Extract the (x, y) coordinate from the center of the cell holding the provided text.  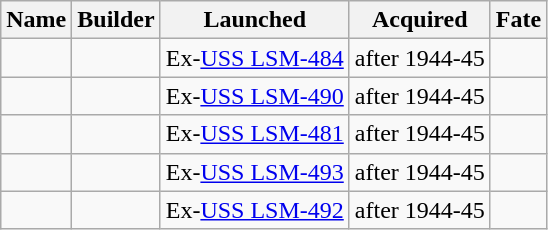
Ex-USS LSM-481 (254, 134)
Ex-USS LSM-492 (254, 210)
Ex-USS LSM-493 (254, 172)
Builder (116, 20)
Ex-USS LSM-484 (254, 58)
Acquired (420, 20)
Launched (254, 20)
Ex-USS LSM-490 (254, 96)
Name (36, 20)
Fate (518, 20)
